Return [x, y] of the center of cell containing provided text 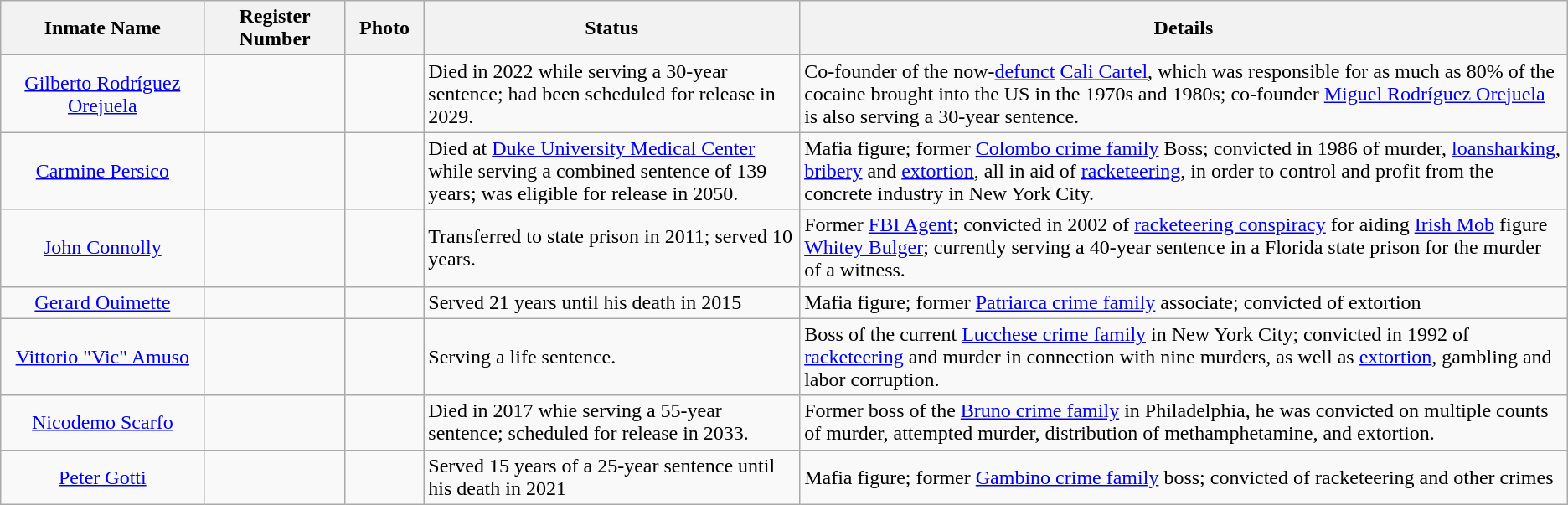
Gilberto Rodríguez Orejuela [102, 94]
Mafia figure; former Patriarca crime family associate; convicted of extortion [1184, 302]
Nicodemo Scarfo [102, 422]
Died at Duke University Medical Center while serving a combined sentence of 139 years; was eligible for release in 2050. [611, 171]
Register Number [275, 28]
Serving a life sentence. [611, 357]
Mafia figure; former Gambino crime family boss; convicted of racketeering and other crimes [1184, 477]
Died in 2022 while serving a 30-year sentence; had been scheduled for release in 2029. [611, 94]
Photo [384, 28]
Transferred to state prison in 2011; served 10 years. [611, 248]
Inmate Name [102, 28]
Status [611, 28]
Served 21 years until his death in 2015 [611, 302]
Vittorio "Vic" Amuso [102, 357]
Peter Gotti [102, 477]
Gerard Ouimette [102, 302]
Details [1184, 28]
John Connolly [102, 248]
Served 15 years of a 25-year sentence until his death in 2021 [611, 477]
Died in 2017 whie serving a 55-year sentence; scheduled for release in 2033. [611, 422]
Carmine Persico [102, 171]
